Return [X, Y] of the center of cell containing provided text 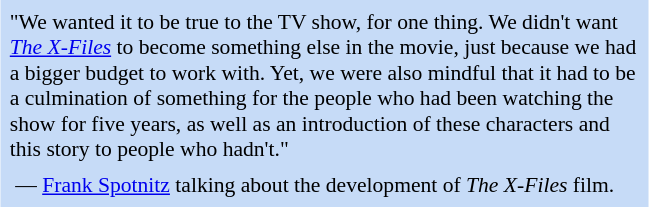
— Frank Spotnitz talking about the development of The X-Files film. [324, 185]
